From the cell containing the given text, extract its center point as (X, Y) coordinate. 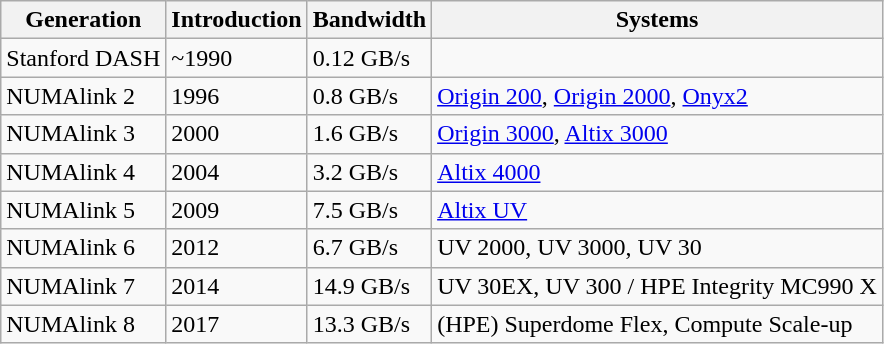
Bandwidth (369, 20)
14.9 GB/s (369, 286)
2014 (236, 286)
NUMAlink 6 (84, 248)
NUMAlink 3 (84, 134)
6.7 GB/s (369, 248)
~1990 (236, 58)
2017 (236, 324)
NUMAlink 8 (84, 324)
Stanford DASH (84, 58)
NUMAlink 5 (84, 210)
1996 (236, 96)
Origin 3000, Altix 3000 (658, 134)
NUMAlink 4 (84, 172)
NUMAlink 7 (84, 286)
Generation (84, 20)
Altix 4000 (658, 172)
NUMAlink 2 (84, 96)
0.8 GB/s (369, 96)
UV 30EX, UV 300 / HPE Integrity MC990 X (658, 286)
Systems (658, 20)
2000 (236, 134)
1.6 GB/s (369, 134)
3.2 GB/s (369, 172)
Altix UV (658, 210)
Origin 200, Origin 2000, Onyx2 (658, 96)
13.3 GB/s (369, 324)
7.5 GB/s (369, 210)
UV 2000, UV 3000, UV 30 (658, 248)
2009 (236, 210)
2012 (236, 248)
0.12 GB/s (369, 58)
Introduction (236, 20)
(HPE) Superdome Flex, Compute Scale-up (658, 324)
2004 (236, 172)
